Locate the cell with the specified text and output its [X, Y] center coordinate. 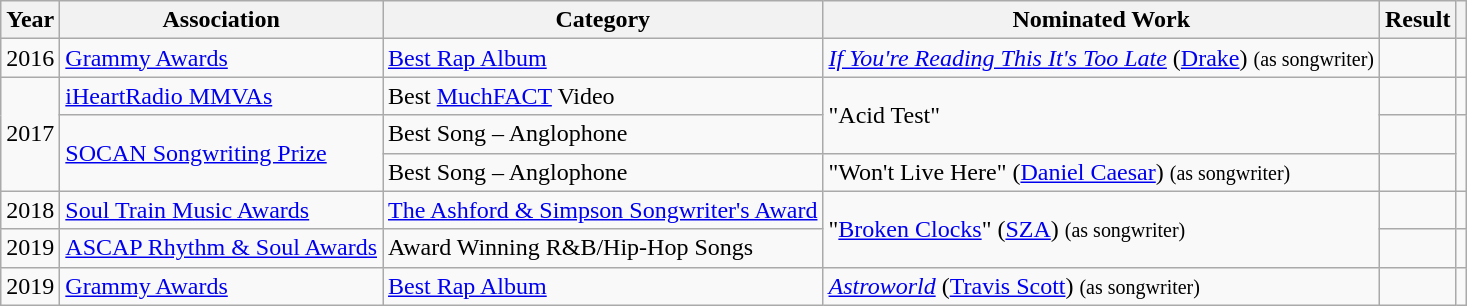
2017 [30, 134]
"Acid Test" [1101, 115]
Best MuchFACT Video [602, 96]
"Won't Live Here" (Daniel Caesar) (as songwriter) [1101, 172]
Year [30, 20]
If You're Reading This It's Too Late (Drake) (as songwriter) [1101, 58]
Category [602, 20]
Astroworld (Travis Scott) (as songwriter) [1101, 286]
ASCAP Rhythm & Soul Awards [222, 248]
The Ashford & Simpson Songwriter's Award [602, 210]
Soul Train Music Awards [222, 210]
Association [222, 20]
SOCAN Songwriting Prize [222, 153]
Result [1418, 20]
iHeartRadio MMVAs [222, 96]
Award Winning R&B/Hip-Hop Songs [602, 248]
Nominated Work [1101, 20]
2018 [30, 210]
2016 [30, 58]
"Broken Clocks" (SZA) (as songwriter) [1101, 229]
